Capture the cell that displays the provided text and extract its [x, y] central coordinate. 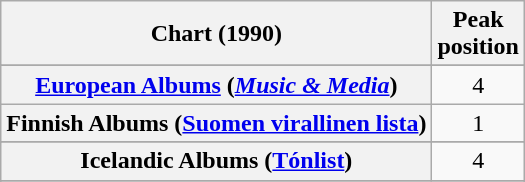
Peakposition [478, 34]
1 [478, 123]
Icelandic Albums (Tónlist) [216, 161]
Chart (1990) [216, 34]
European Albums (Music & Media) [216, 85]
Finnish Albums (Suomen virallinen lista) [216, 123]
